Pinpoint the cell where the given text exists, returning its (x, y) midpoint coordinate. 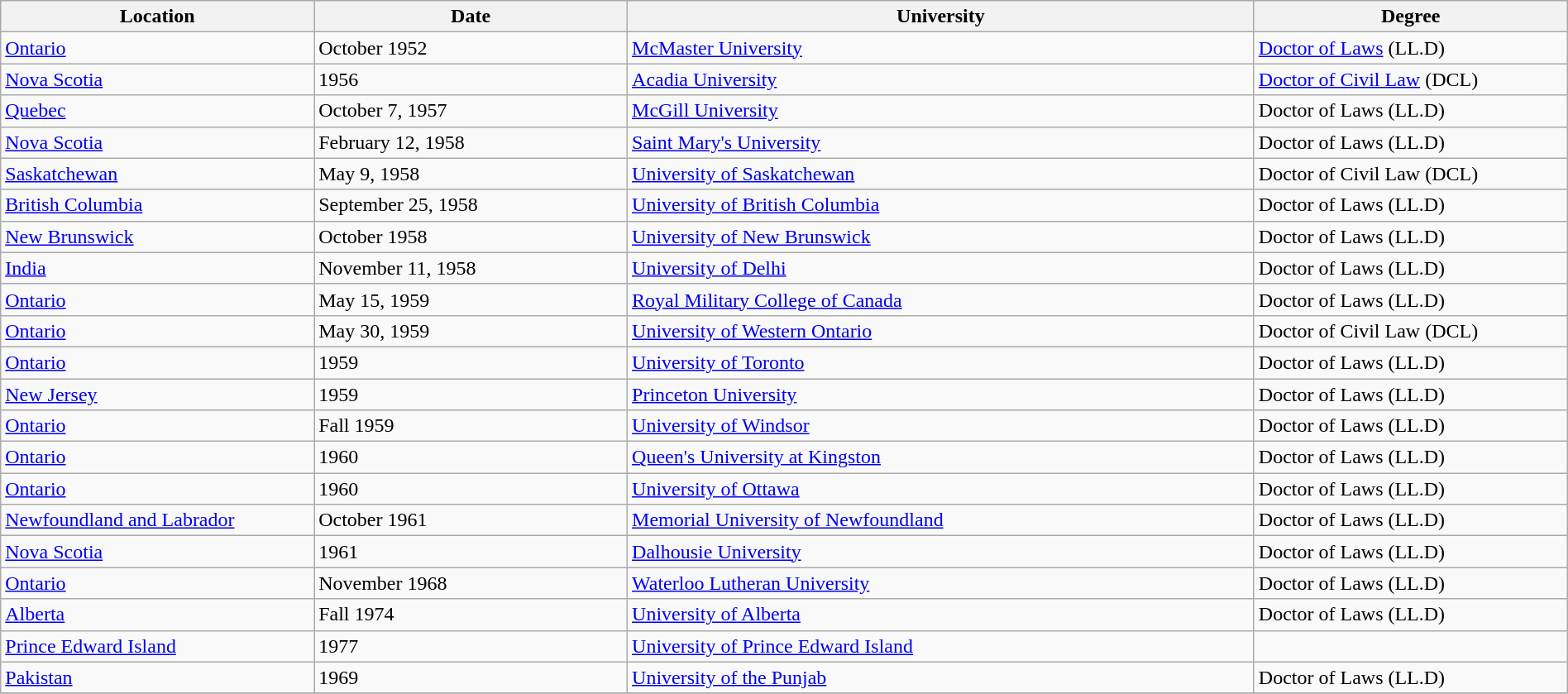
McMaster University (941, 48)
Date (471, 17)
University of Alberta (941, 615)
British Columbia (157, 205)
Acadia University (941, 79)
October 1952 (471, 48)
Queen's University at Kingston (941, 457)
Dalhousie University (941, 552)
September 25, 1958 (471, 205)
McGill University (941, 111)
Degree (1411, 17)
1977 (471, 646)
Memorial University of Newfoundland (941, 520)
University of the Punjab (941, 677)
1961 (471, 552)
University of Delhi (941, 268)
Newfoundland and Labrador (157, 520)
May 30, 1959 (471, 331)
October 1958 (471, 237)
October 7, 1957 (471, 111)
1969 (471, 677)
University of Western Ontario (941, 331)
University of New Brunswick (941, 237)
Fall 1974 (471, 615)
Prince Edward Island (157, 646)
New Jersey (157, 395)
October 1961 (471, 520)
University of Prince Edward Island (941, 646)
University of British Columbia (941, 205)
University of Toronto (941, 362)
May 9, 1958 (471, 174)
University of Windsor (941, 426)
Waterloo Lutheran University (941, 583)
Location (157, 17)
New Brunswick (157, 237)
University (941, 17)
November 11, 1958 (471, 268)
Fall 1959 (471, 426)
May 15, 1959 (471, 299)
India (157, 268)
February 12, 1958 (471, 142)
Alberta (157, 615)
Saint Mary's University (941, 142)
Quebec (157, 111)
University of Ottawa (941, 489)
Princeton University (941, 395)
Pakistan (157, 677)
November 1968 (471, 583)
Royal Military College of Canada (941, 299)
1956 (471, 79)
Saskatchewan (157, 174)
University of Saskatchewan (941, 174)
